Scan for the cell matching the given text and deliver its [x, y] coordinate at center. 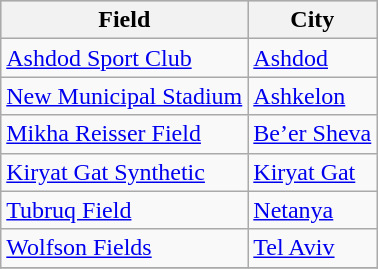
City [312, 20]
Wolfson Fields [124, 248]
Tubruq Field [124, 210]
Kiryat Gat Synthetic [124, 172]
New Municipal Stadium [124, 96]
Ashdod [312, 58]
Field [124, 20]
Tel Aviv [312, 248]
Netanya [312, 210]
Ashdod Sport Club [124, 58]
Be’er Sheva [312, 134]
Mikha Reisser Field [124, 134]
Ashkelon [312, 96]
Kiryat Gat [312, 172]
